Find where the given text appears and provide that cell's center as (X, Y) coordinate. 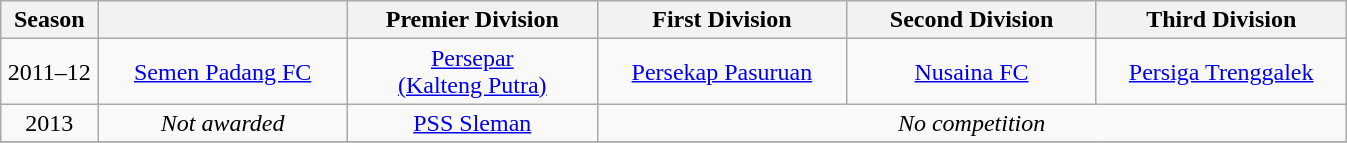
Persiga Trenggalek (1221, 72)
Premier Division (472, 20)
Not awarded (223, 123)
Nusaina FC (972, 72)
2011–12 (50, 72)
First Division (722, 20)
PSS Sleman (472, 123)
Third Division (1221, 20)
Second Division (972, 20)
Semen Padang FC (223, 72)
Season (50, 20)
Persekap Pasuruan (722, 72)
2013 (50, 123)
No competition (972, 123)
Persepar(Kalteng Putra) (472, 72)
